Find where the given text appears and provide that cell's center as [X, Y] coordinate. 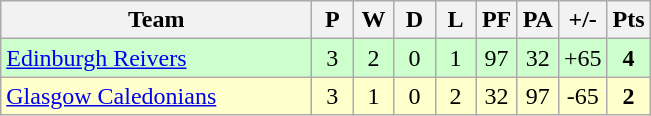
+/- [582, 20]
W [374, 20]
PF [496, 20]
Pts [628, 20]
L [456, 20]
Team [156, 20]
4 [628, 58]
PA [538, 20]
P [332, 20]
Glasgow Caledonians [156, 96]
D [414, 20]
-65 [582, 96]
Edinburgh Reivers [156, 58]
+65 [582, 58]
